Output the [X, Y] coordinate of the center of the cell containing the given text.  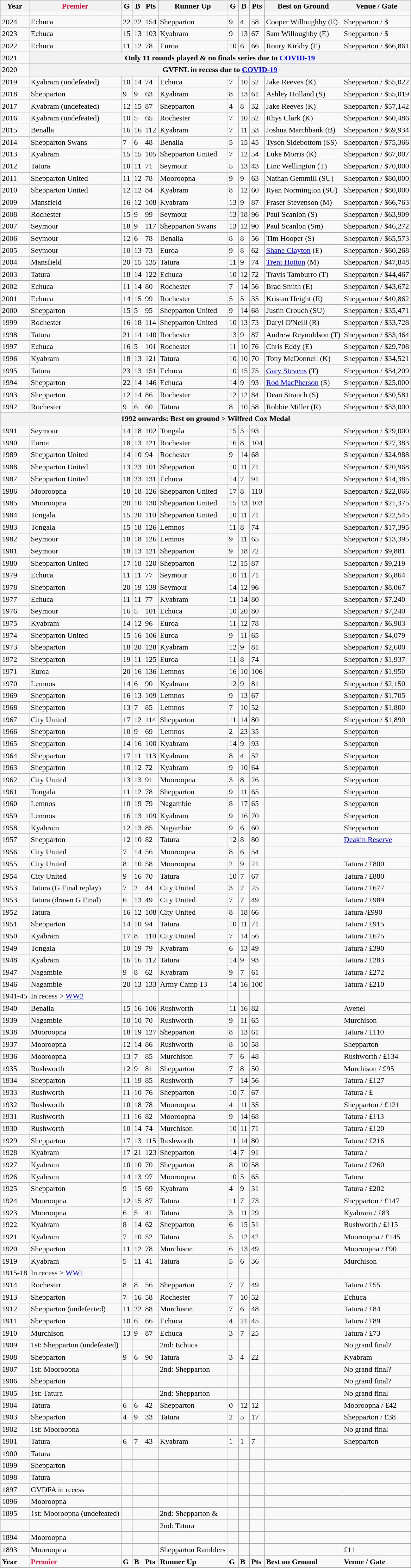
Shepparton / $33,464 [377, 335]
Roury Kirkby (E) [303, 46]
1996 [15, 359]
Shepparton / $75,366 [377, 142]
Ashley Holland (S) [303, 94]
1928 [15, 1153]
1991 [15, 431]
Shepparton / $67,007 [377, 154]
Shepparton / $27,383 [377, 443]
1907 [15, 1369]
In recess > WW2 [75, 996]
120 [151, 563]
Shepparton / $1,890 [377, 720]
Tatura / £989 [377, 900]
Shepparton / $40,862 [377, 298]
2022 [15, 46]
Tatura / £880 [377, 876]
151 [151, 371]
1967 [15, 720]
1896 [15, 1502]
1894 [15, 1538]
1989 [15, 455]
1961 [15, 792]
2020 [15, 70]
1920 [15, 1249]
2014 [15, 142]
2021 [15, 58]
1990 [15, 443]
105 [151, 154]
Shepparton / $44,467 [377, 274]
Shepparton / $29,000 [377, 431]
Shepparton / $14,385 [377, 479]
1898 [15, 1477]
Tatura / £210 [377, 984]
Mooroopna / £145 [377, 1237]
1960 [15, 804]
1908 [15, 1357]
Mooroopna / £42 [377, 1405]
1932 [15, 1105]
Only 11 rounds played & no finals series due to COVID-19 [220, 58]
1921 [15, 1237]
1978 [15, 587]
1st: Tatura [75, 1393]
Shepparton / £147 [377, 1201]
1951 [15, 924]
1949 [15, 948]
122 [151, 274]
1997 [15, 347]
Rod MacPherson (S) [303, 383]
Shepparton / $34,209 [377, 371]
1963 [15, 768]
125 [151, 659]
Shepparton / $1,950 [377, 671]
1952 [15, 912]
133 [151, 984]
1987 [15, 479]
1956 [15, 852]
Shepparton / $43,672 [377, 286]
113 [151, 756]
Tatura /£990 [377, 912]
1982 [15, 539]
2002 [15, 286]
26 [257, 780]
136 [151, 671]
146 [151, 383]
Shepparton / $22,545 [377, 515]
31 [257, 1189]
Shepparton / $25,000 [377, 383]
2005 [15, 250]
Cooper Willoughby (E) [303, 22]
1958 [15, 828]
2nd: Shepparton & [193, 1514]
2008 [15, 214]
1st: Shepparton (undefeated) [75, 1345]
1913 [15, 1297]
1939 [15, 1020]
Trent Hotton (M) [303, 262]
1948 [15, 960]
Paul Scanlon (S) [303, 214]
139 [151, 587]
1901 [15, 1441]
Shepparton (undefeated) [75, 1309]
Shepparton / $13,395 [377, 539]
88 [151, 1309]
Tatura (G Final replay) [75, 888]
1937 [15, 1044]
1983 [15, 527]
1922 [15, 1225]
1895 [15, 1514]
1950 [15, 936]
Ryan Normington (SU) [303, 190]
Shepparton / $55,019 [377, 94]
154 [151, 22]
2009 [15, 202]
1971 [15, 671]
1914 [15, 1285]
0 [233, 1405]
1999 [15, 322]
1893 [15, 1550]
2011 [15, 178]
1981 [15, 551]
Sam Willoughby (E) [303, 34]
Tony McDonnell (K) [303, 359]
140 [151, 335]
104 [257, 443]
1998 [15, 335]
102 [151, 431]
2nd: Echuca [193, 1345]
115 [151, 1141]
Shepparton / $9,881 [377, 551]
50 [257, 1068]
Shepparton / $60,268 [377, 250]
Tatura / £84 [377, 1309]
1903 [15, 1417]
1986 [15, 491]
1970 [15, 683]
2004 [15, 262]
Tatura / £272 [377, 972]
1923 [15, 1213]
1980 [15, 563]
2023 [15, 34]
1925 [15, 1189]
1906 [15, 1381]
1938 [15, 1032]
95 [151, 310]
Rushworth / £115 [377, 1225]
Tatura / £390 [377, 948]
Shepparton / $63,909 [377, 214]
Shepparton / $66,861 [377, 46]
Deakin Reserve [377, 840]
1915-18 [15, 1273]
2010 [15, 190]
1973 [15, 647]
Tatura / £110 [377, 1032]
33 [151, 1417]
1962 [15, 780]
Shepparton / $29,708 [377, 347]
Shepparton / $60,486 [377, 118]
2019 [15, 82]
130 [151, 503]
In recess > WW1 [75, 1273]
123 [151, 1153]
1975 [15, 623]
Tatura / [377, 1153]
Tatura / £677 [377, 888]
Shepparton / $2,600 [377, 647]
1899 [15, 1465]
Rhys Clark (K) [303, 118]
Kristan Height (E) [303, 298]
Shepparton / $34,521 [377, 359]
2018 [15, 94]
Daryl O'Neill (R) [303, 322]
1988 [15, 467]
2024 [15, 22]
Tyson Sidebottom (SS) [303, 142]
1966 [15, 732]
127 [151, 1032]
1974 [15, 635]
Tatura / £202 [377, 1189]
Shepparton / $8,067 [377, 587]
1977 [15, 599]
Tatura / £ [377, 1092]
Tatura / £55 [377, 1285]
1935 [15, 1068]
75 [257, 371]
Travis Tamburro (T) [303, 274]
1946 [15, 984]
1985 [15, 503]
131 [151, 479]
1936 [15, 1056]
1969 [15, 695]
1984 [15, 515]
1924 [15, 1201]
Linc Wellington (T) [303, 166]
128 [151, 647]
Shepparton Ramblers [193, 1550]
Shepparton / $1,937 [377, 659]
1968 [15, 707]
Tatura / £89 [377, 1321]
29 [257, 1213]
Shepparton / $1,705 [377, 695]
117 [151, 226]
1900 [15, 1453]
1995 [15, 371]
1909 [15, 1345]
1st: Mooroopna (undefeated) [75, 1514]
1994 [15, 383]
Shepparton / $65,573 [377, 238]
1941-45 [15, 996]
2016 [15, 118]
1965 [15, 744]
£11 [377, 1550]
Shepparton / $47,848 [377, 262]
1897 [15, 1490]
1959 [15, 816]
Shepparton / $2,150 [377, 683]
Andrew Reynoldson (T) [303, 335]
51 [257, 1225]
Shane Clayton (E) [303, 250]
2012 [15, 166]
64 [257, 768]
Shepparton / $24,988 [377, 455]
1904 [15, 1405]
GVFNL in recess due to COVID-19 [220, 70]
Shepparton / $35,471 [377, 310]
Shepparton / $22,066 [377, 491]
1929 [15, 1141]
Brad Smith (E) [303, 286]
Shepparton / $57,142 [377, 106]
2013 [15, 154]
Chris Eddy (E) [303, 347]
1910 [15, 1333]
1993 [15, 395]
Tatura / £127 [377, 1080]
Tatura / £260 [377, 1165]
36 [257, 1261]
Robbie Miller (R) [303, 407]
Shepparton / £38 [377, 1417]
Joshua Marchbank (B) [303, 130]
Luke Morris (K) [303, 154]
Dean Strauch (S) [303, 395]
Shepparton / $17,395 [377, 527]
1954 [15, 876]
Shepparton / $30,581 [377, 395]
Shepparton / $33,000 [377, 407]
97 [151, 1177]
1964 [15, 756]
Shepparton / $9,219 [377, 563]
Shepparton / $55,022 [377, 82]
1972 [15, 659]
Shepparton / $66,763 [377, 202]
Tatura / £113 [377, 1117]
2003 [15, 274]
1931 [15, 1117]
2006 [15, 238]
Tatura / £675 [377, 936]
44 [151, 888]
53 [257, 130]
1940 [15, 1008]
1957 [15, 840]
1905 [15, 1393]
2000 [15, 310]
Fraser Stevenson (M) [303, 202]
1955 [15, 864]
2017 [15, 106]
Shepparton / $69,934 [377, 130]
Tatura / £915 [377, 924]
Tatura / £73 [377, 1333]
Shepparton / $20,968 [377, 467]
135 [151, 262]
1926 [15, 1177]
Tatura / £800 [377, 864]
1976 [15, 611]
Shepparton / $1,800 [377, 707]
Shepparton / $46,272 [377, 226]
Nathan Gemmill (SU) [303, 178]
1934 [15, 1080]
Rushworth / £134 [377, 1056]
1911 [15, 1321]
Tatura / £283 [377, 960]
1912 [15, 1309]
2nd: Tatura [193, 1526]
1992 [15, 407]
Army Camp 13 [193, 984]
Shepparton / $6,864 [377, 575]
Avenel [377, 1008]
2015 [15, 130]
Shepparton / $4,079 [377, 635]
Tatura / £120 [377, 1129]
Gary Stevens (T) [303, 371]
1933 [15, 1092]
1902 [15, 1429]
Shepparton / $6,903 [377, 623]
GVDFA in recess [75, 1490]
Shepparton / $70,000 [377, 166]
Paul Scanlon (Sm) [303, 226]
1979 [15, 575]
Shepparton / $21,375 [377, 503]
32 [257, 106]
1927 [15, 1165]
2007 [15, 226]
1919 [15, 1261]
Tatura (drawn G Final) [75, 900]
1947 [15, 972]
2001 [15, 298]
1930 [15, 1129]
Kyabram / £83 [377, 1213]
Tatura / £216 [377, 1141]
Shepparton / £121 [377, 1105]
1992 onwards: Best on ground > Wilfred Cox Medal [206, 419]
Tim Hooper (S) [303, 238]
Murchison / £95 [377, 1068]
Justin Crouch (SU) [303, 310]
Shepparton / $33,728 [377, 322]
Mooroopna / £90 [377, 1249]
